Scan for the cell matching the given text and deliver its [X, Y] coordinate at center. 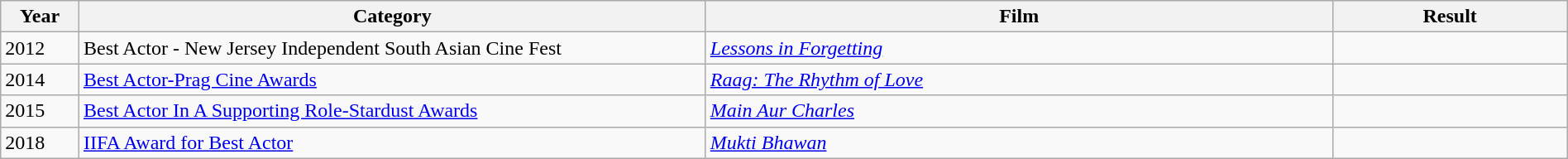
2014 [40, 79]
Year [40, 17]
IIFA Award for Best Actor [392, 142]
Best Actor In A Supporting Role-Stardust Awards [392, 111]
2018 [40, 142]
Best Actor - New Jersey Independent South Asian Cine Fest [392, 48]
Main Aur Charles [1019, 111]
Mukti Bhawan [1019, 142]
Result [1450, 17]
Film [1019, 17]
Raag: The Rhythm of Love [1019, 79]
Best Actor-Prag Cine Awards [392, 79]
Lessons in Forgetting [1019, 48]
2012 [40, 48]
2015 [40, 111]
Category [392, 17]
